Output the (X, Y) coordinate of the center of the cell containing the given text.  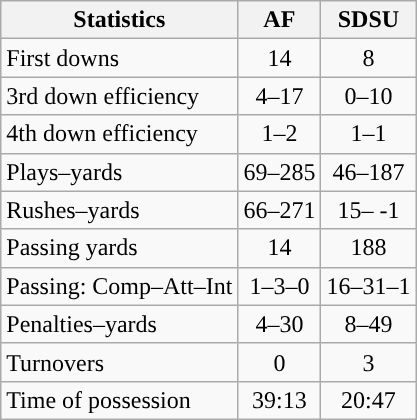
AF (280, 20)
Passing yards (120, 248)
Turnovers (120, 362)
3rd down efficiency (120, 96)
4th down efficiency (120, 134)
Statistics (120, 20)
15– -1 (368, 210)
39:13 (280, 400)
First downs (120, 58)
Time of possession (120, 400)
16–31–1 (368, 286)
Penalties–yards (120, 324)
20:47 (368, 400)
8–49 (368, 324)
46–187 (368, 172)
Plays–yards (120, 172)
1–1 (368, 134)
4–17 (280, 96)
Passing: Comp–Att–Int (120, 286)
69–285 (280, 172)
SDSU (368, 20)
Rushes–yards (120, 210)
0 (280, 362)
66–271 (280, 210)
3 (368, 362)
188 (368, 248)
0–10 (368, 96)
8 (368, 58)
1–2 (280, 134)
4–30 (280, 324)
1–3–0 (280, 286)
